Provide the [x, y] coordinate of the cell's center where the given text is located.  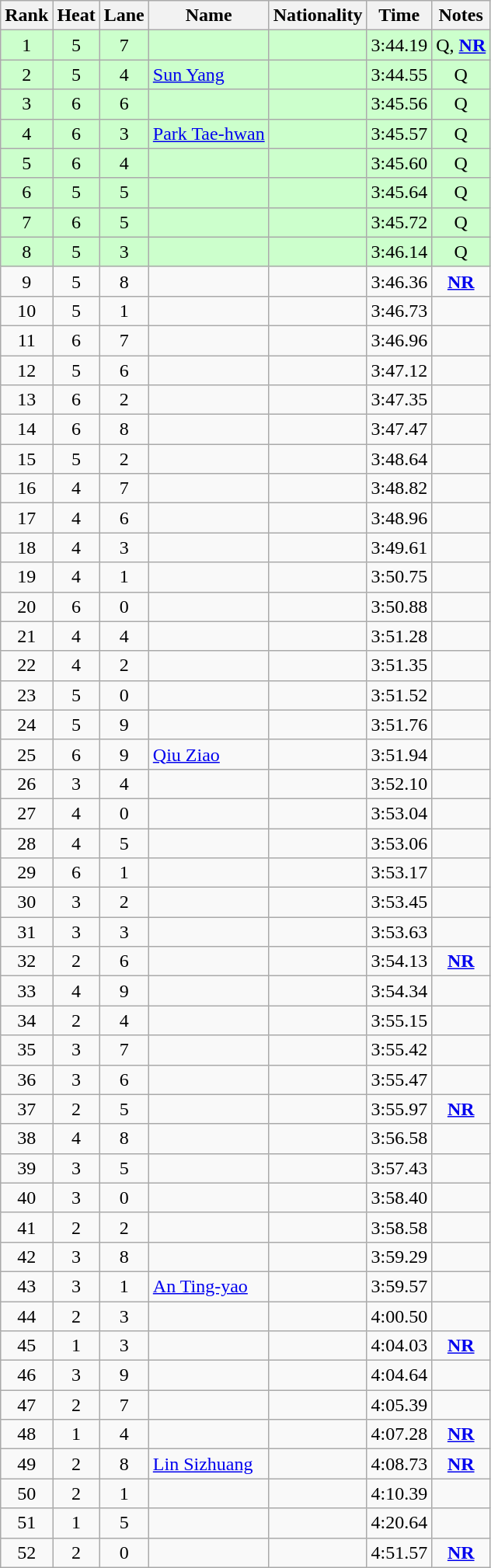
10 [26, 311]
3:59.57 [399, 1286]
3:57.43 [399, 1168]
3:51.28 [399, 636]
3:55.42 [399, 1050]
3:55.47 [399, 1080]
3:51.52 [399, 695]
30 [26, 902]
24 [26, 725]
Park Tae-hwan [208, 134]
4:10.39 [399, 1493]
3:53.17 [399, 873]
4:05.39 [399, 1405]
44 [26, 1316]
3:45.60 [399, 163]
11 [26, 340]
4:00.50 [399, 1316]
3:53.45 [399, 902]
Time [399, 16]
29 [26, 873]
3:53.63 [399, 932]
36 [26, 1080]
Lin Sizhuang [208, 1464]
22 [26, 666]
3:47.12 [399, 370]
43 [26, 1286]
42 [26, 1257]
3:50.88 [399, 607]
32 [26, 961]
20 [26, 607]
17 [26, 518]
19 [26, 577]
3:47.35 [399, 400]
3:54.34 [399, 991]
Nationality [318, 16]
3:46.14 [399, 252]
21 [26, 636]
Qiu Ziao [208, 754]
Name [208, 16]
4:51.57 [399, 1552]
14 [26, 429]
Notes [461, 16]
3:53.04 [399, 813]
3:51.76 [399, 725]
3:51.35 [399, 666]
23 [26, 695]
31 [26, 932]
35 [26, 1050]
4:04.64 [399, 1375]
49 [26, 1464]
3:55.15 [399, 1020]
3:44.55 [399, 75]
Q, NR [461, 45]
An Ting-yao [208, 1286]
Heat [76, 16]
3:45.72 [399, 222]
48 [26, 1434]
Lane [124, 16]
13 [26, 400]
Sun Yang [208, 75]
41 [26, 1227]
26 [26, 784]
3:50.75 [399, 577]
52 [26, 1552]
3:45.57 [399, 134]
3:48.82 [399, 488]
4:20.64 [399, 1523]
3:48.96 [399, 518]
46 [26, 1375]
37 [26, 1109]
3:46.36 [399, 281]
12 [26, 370]
4:07.28 [399, 1434]
3:56.58 [399, 1139]
3:52.10 [399, 784]
18 [26, 548]
3:45.56 [399, 104]
3:51.94 [399, 754]
3:54.13 [399, 961]
47 [26, 1405]
34 [26, 1020]
Rank [26, 16]
3:49.61 [399, 548]
25 [26, 754]
3:58.58 [399, 1227]
51 [26, 1523]
4:04.03 [399, 1346]
15 [26, 459]
3:46.96 [399, 340]
40 [26, 1198]
3:55.97 [399, 1109]
3:45.64 [399, 193]
38 [26, 1139]
28 [26, 843]
45 [26, 1346]
3:46.73 [399, 311]
16 [26, 488]
3:44.19 [399, 45]
39 [26, 1168]
33 [26, 991]
3:47.47 [399, 429]
27 [26, 813]
50 [26, 1493]
3:48.64 [399, 459]
3:59.29 [399, 1257]
4:08.73 [399, 1464]
3:58.40 [399, 1198]
3:53.06 [399, 843]
